Locate the cell with the specified text and output its (x, y) center coordinate. 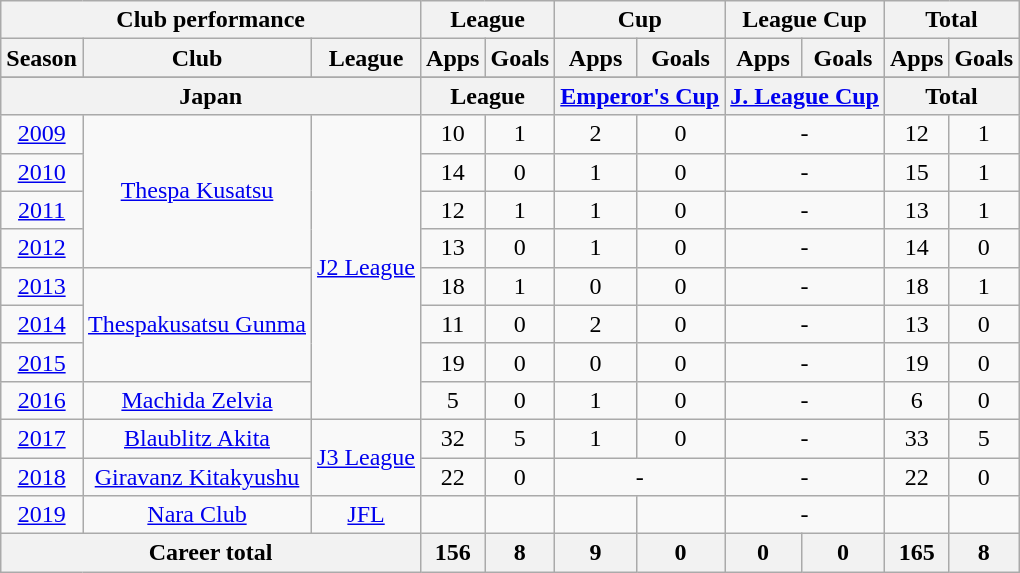
32 (453, 438)
Giravanz Kitakyushu (196, 477)
11 (453, 324)
33 (916, 438)
J2 League (366, 267)
2012 (42, 248)
Thespa Kusatsu (196, 191)
Thespakusatsu Gunma (196, 324)
League Cup (805, 20)
Career total (211, 553)
15 (916, 172)
Blaublitz Akita (196, 438)
2009 (42, 134)
165 (916, 553)
Club (196, 58)
JFL (366, 515)
2010 (42, 172)
Machida Zelvia (196, 400)
Nara Club (196, 515)
2019 (42, 515)
2018 (42, 477)
2015 (42, 362)
2014 (42, 324)
Japan (211, 96)
2013 (42, 286)
10 (453, 134)
Season (42, 58)
6 (916, 400)
Emperor's Cup (640, 96)
2017 (42, 438)
156 (453, 553)
2016 (42, 400)
Club performance (211, 20)
Cup (640, 20)
J. League Cup (805, 96)
2011 (42, 210)
9 (596, 553)
J3 League (366, 457)
